Identify which cell holds the provided text, then report its (x, y) central coordinate. 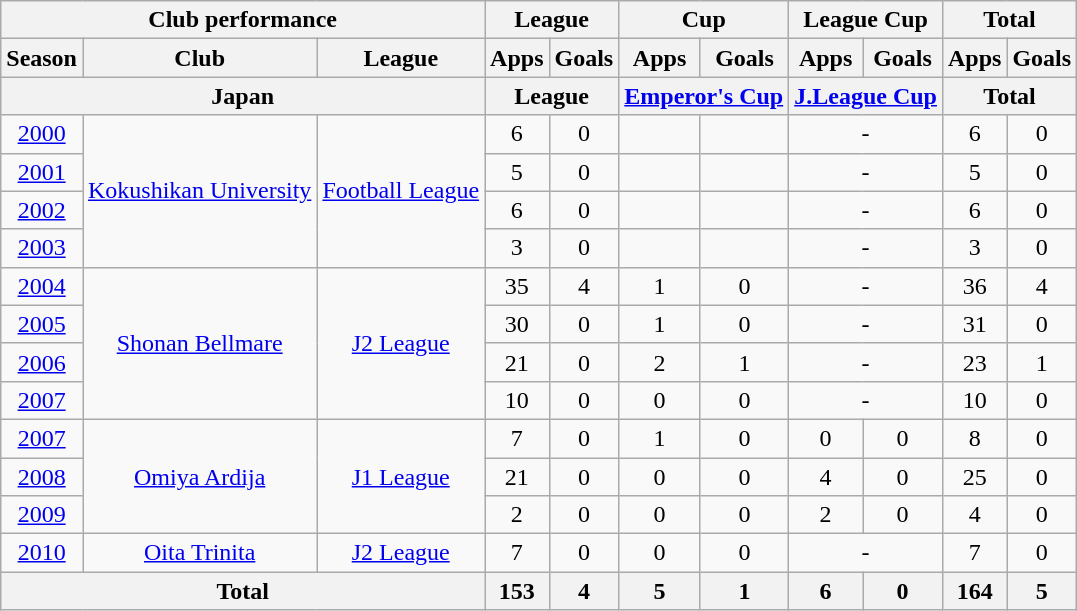
35 (517, 286)
Cup (704, 20)
Club (199, 58)
Oita Trinita (199, 553)
2006 (42, 362)
31 (974, 324)
2009 (42, 515)
J1 League (401, 476)
Club performance (243, 20)
Football League (401, 191)
2003 (42, 248)
153 (517, 591)
2008 (42, 477)
2002 (42, 210)
J.League Cup (866, 96)
30 (517, 324)
Japan (243, 96)
Kokushikan University (199, 191)
23 (974, 362)
Shonan Bellmare (199, 343)
36 (974, 286)
164 (974, 591)
League Cup (866, 20)
8 (974, 438)
25 (974, 477)
2000 (42, 134)
Omiya Ardija (199, 476)
Season (42, 58)
2005 (42, 324)
2004 (42, 286)
2010 (42, 553)
2001 (42, 172)
Emperor's Cup (704, 96)
